Provide the (X, Y) coordinate of the cell's center where the given text is located.  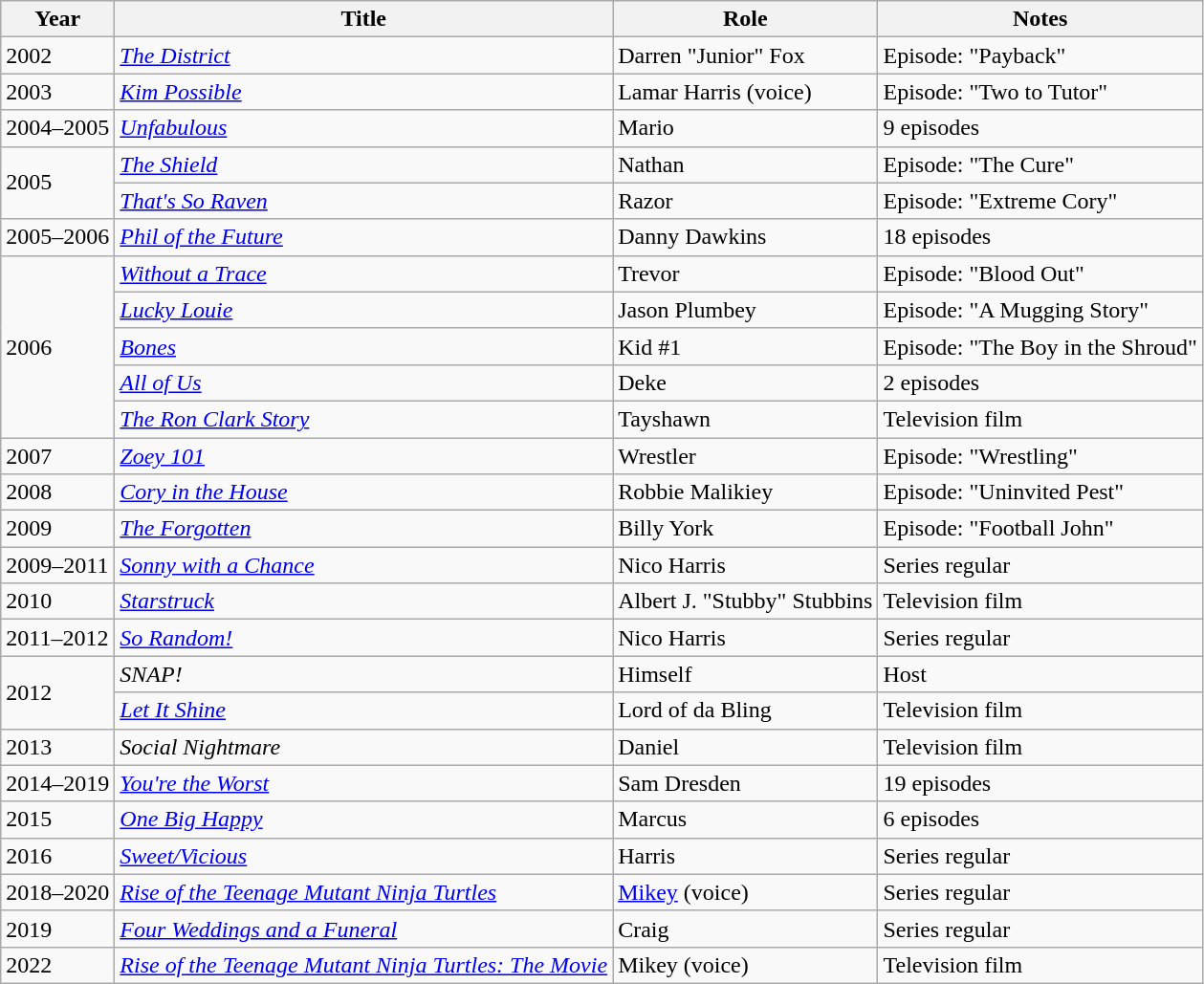
2005 (57, 183)
Razor (746, 201)
Episode: "Football John" (1040, 529)
Trevor (746, 273)
Episode: "Payback" (1040, 55)
Harris (746, 856)
Marcus (746, 820)
Episode: "Blood Out" (1040, 273)
Tayshawn (746, 419)
Notes (1040, 19)
2012 (57, 692)
That's So Raven (363, 201)
2007 (57, 456)
Nathan (746, 164)
19 episodes (1040, 783)
Sam Dresden (746, 783)
Deke (746, 383)
2008 (57, 492)
Lucky Louie (363, 310)
All of Us (363, 383)
SNAP! (363, 674)
Four Weddings and a Funeral (363, 929)
Lamar Harris (voice) (746, 92)
Kid #1 (746, 346)
2018–2020 (57, 892)
Unfabulous (363, 128)
Jason Plumbey (746, 310)
Craig (746, 929)
You're the Worst (363, 783)
Albert J. "Stubby" Stubbins (746, 601)
Sonny with a Chance (363, 565)
Sweet/Vicious (363, 856)
Episode: "A Mugging Story" (1040, 310)
Role (746, 19)
2006 (57, 346)
2022 (57, 965)
The Ron Clark Story (363, 419)
Himself (746, 674)
Cory in the House (363, 492)
Starstruck (363, 601)
Zoey 101 (363, 456)
Episode: "The Cure" (1040, 164)
2003 (57, 92)
2002 (57, 55)
So Random! (363, 638)
Danny Dawkins (746, 237)
Social Nightmare (363, 747)
The Shield (363, 164)
Daniel (746, 747)
Episode: "Extreme Cory" (1040, 201)
2014–2019 (57, 783)
9 episodes (1040, 128)
Episode: "Wrestling" (1040, 456)
Mario (746, 128)
Episode: "The Boy in the Shroud" (1040, 346)
Kim Possible (363, 92)
2011–2012 (57, 638)
2 episodes (1040, 383)
2009 (57, 529)
Host (1040, 674)
Bones (363, 346)
2005–2006 (57, 237)
Episode: "Two to Tutor" (1040, 92)
2010 (57, 601)
Year (57, 19)
Title (363, 19)
The District (363, 55)
Lord of da Bling (746, 711)
2009–2011 (57, 565)
Without a Trace (363, 273)
Wrestler (746, 456)
2015 (57, 820)
2004–2005 (57, 128)
Robbie Malikiey (746, 492)
Episode: "Uninvited Pest" (1040, 492)
Rise of the Teenage Mutant Ninja Turtles: The Movie (363, 965)
18 episodes (1040, 237)
One Big Happy (363, 820)
Let It Shine (363, 711)
Phil of the Future (363, 237)
Darren "Junior" Fox (746, 55)
6 episodes (1040, 820)
2013 (57, 747)
2019 (57, 929)
The Forgotten (363, 529)
Rise of the Teenage Mutant Ninja Turtles (363, 892)
Billy York (746, 529)
2016 (57, 856)
